Locate the cell with the specified text and output its (X, Y) center coordinate. 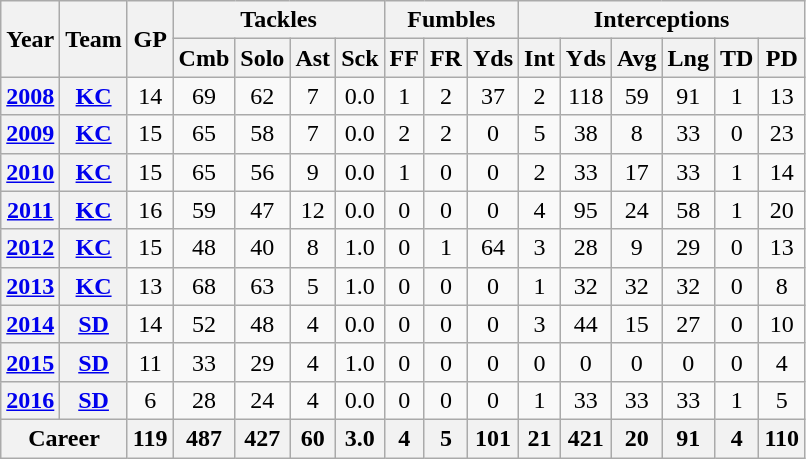
421 (586, 438)
2010 (30, 172)
427 (262, 438)
Career (64, 438)
6 (150, 400)
40 (262, 248)
110 (782, 438)
62 (262, 96)
2014 (30, 324)
Team (94, 39)
44 (586, 324)
2009 (30, 134)
118 (586, 96)
FF (404, 58)
PD (782, 58)
Interceptions (662, 20)
21 (540, 438)
12 (313, 210)
63 (262, 286)
Cmb (204, 58)
TD (736, 58)
Sck (360, 58)
11 (150, 362)
Lng (688, 58)
Ast (313, 58)
101 (492, 438)
Int (540, 58)
2015 (30, 362)
56 (262, 172)
FR (446, 58)
64 (492, 248)
Solo (262, 58)
16 (150, 210)
Tackles (278, 20)
47 (262, 210)
52 (204, 324)
Fumbles (452, 20)
Avg (636, 58)
2011 (30, 210)
GP (150, 39)
3.0 (360, 438)
38 (586, 134)
69 (204, 96)
17 (636, 172)
2012 (30, 248)
10 (782, 324)
23 (782, 134)
2016 (30, 400)
487 (204, 438)
68 (204, 286)
2008 (30, 96)
Year (30, 39)
119 (150, 438)
37 (492, 96)
60 (313, 438)
2013 (30, 286)
27 (688, 324)
95 (586, 210)
